Output the [X, Y] coordinate of the center of the cell containing the given text.  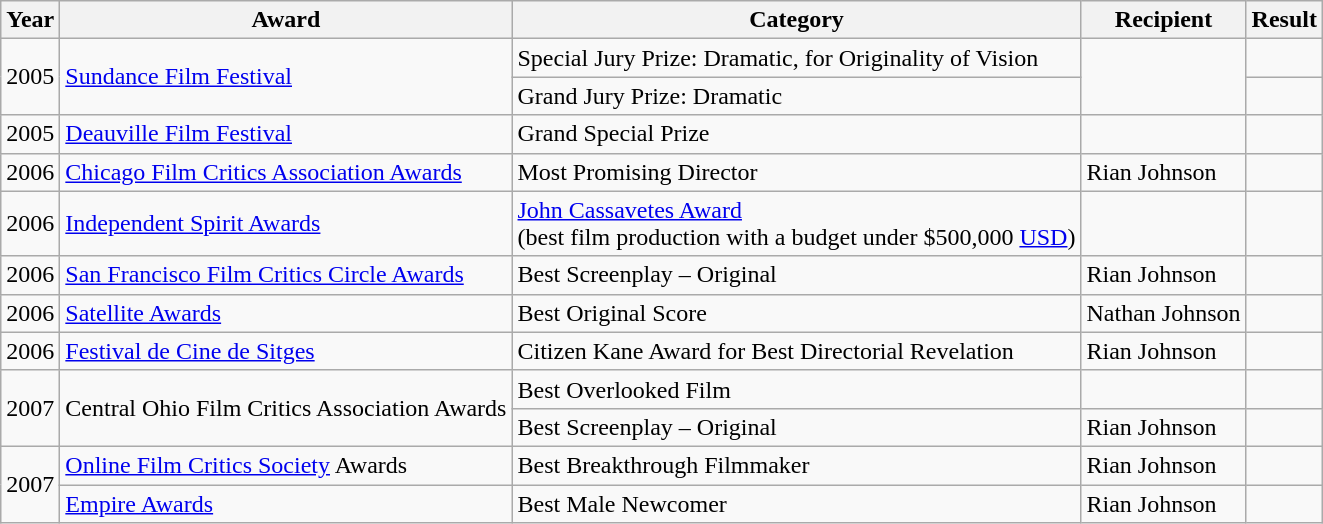
San Francisco Film Critics Circle Awards [286, 275]
Chicago Film Critics Association Awards [286, 172]
Central Ohio Film Critics Association Awards [286, 408]
Deauville Film Festival [286, 134]
Grand Jury Prize: Dramatic [796, 96]
Recipient [1164, 20]
Most Promising Director [796, 172]
Satellite Awards [286, 313]
Award [286, 20]
Nathan Johnson [1164, 313]
Festival de Cine de Sitges [286, 351]
Best Male Newcomer [796, 503]
Best Original Score [796, 313]
Year [30, 20]
Sundance Film Festival [286, 77]
Category [796, 20]
Best Overlooked Film [796, 389]
Independent Spirit Awards [286, 224]
Result [1284, 20]
Citizen Kane Award for Best Directorial Revelation [796, 351]
Special Jury Prize: Dramatic, for Originality of Vision [796, 58]
Best Breakthrough Filmmaker [796, 465]
Empire Awards [286, 503]
Grand Special Prize [796, 134]
John Cassavetes Award (best film production with a budget under $500,000 USD) [796, 224]
Online Film Critics Society Awards [286, 465]
